Return (X, Y) of the center of cell containing provided text 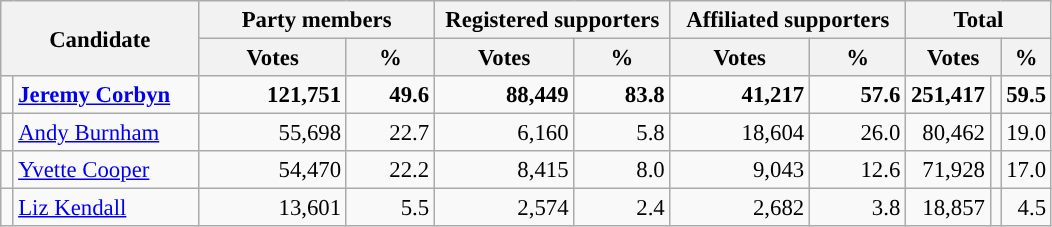
Party members (317, 20)
17.0 (1026, 170)
Candidate (100, 38)
55,698 (273, 133)
Total (979, 20)
5.5 (390, 208)
Liz Kendall (106, 208)
13,601 (273, 208)
251,417 (948, 95)
22.2 (390, 170)
Affiliated supporters (788, 20)
5.8 (622, 133)
9,043 (740, 170)
57.6 (858, 95)
18,857 (948, 208)
Registered supporters (552, 20)
26.0 (858, 133)
3.8 (858, 208)
71,928 (948, 170)
Andy Burnham (106, 133)
121,751 (273, 95)
2,574 (504, 208)
19.0 (1026, 133)
8.0 (622, 170)
18,604 (740, 133)
22.7 (390, 133)
8,415 (504, 170)
12.6 (858, 170)
41,217 (740, 95)
80,462 (948, 133)
2,682 (740, 208)
88,449 (504, 95)
83.8 (622, 95)
2.4 (622, 208)
54,470 (273, 170)
4.5 (1026, 208)
Yvette Cooper (106, 170)
49.6 (390, 95)
Jeremy Corbyn (106, 95)
59.5 (1026, 95)
6,160 (504, 133)
